From the cell containing the given text, extract its center point as (X, Y) coordinate. 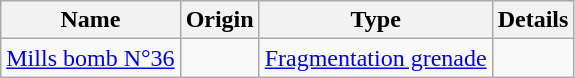
Fragmentation grenade (376, 58)
Type (376, 20)
Name (90, 20)
Details (533, 20)
Mills bomb N°36 (90, 58)
Origin (220, 20)
